From the cell containing the given text, extract its center point as [x, y] coordinate. 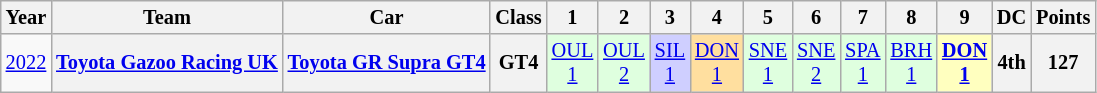
OUL1 [573, 63]
DC [1012, 17]
4th [1012, 63]
GT4 [518, 63]
SIL1 [670, 63]
8 [911, 17]
6 [816, 17]
OUL2 [624, 63]
SNE1 [768, 63]
Car [387, 17]
4 [717, 17]
Points [1063, 17]
Team [167, 17]
2 [624, 17]
1 [573, 17]
Class [518, 17]
Year [26, 17]
Toyota GR Supra GT4 [387, 63]
Toyota Gazoo Racing UK [167, 63]
SNE2 [816, 63]
2022 [26, 63]
5 [768, 17]
SPA1 [862, 63]
3 [670, 17]
127 [1063, 63]
BRH1 [911, 63]
7 [862, 17]
9 [964, 17]
